Search for the cell housing the specified text and yield its [x, y] center coordinate. 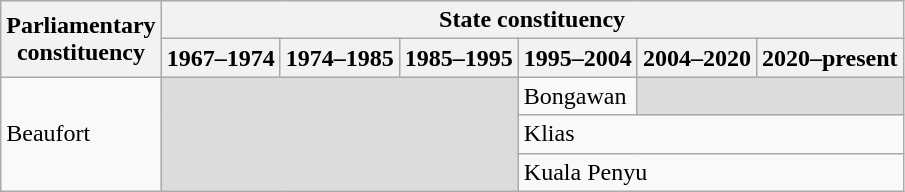
Parliamentaryconstituency [81, 39]
2020–present [830, 58]
Beaufort [81, 134]
Kuala Penyu [710, 172]
Klias [710, 134]
State constituency [532, 20]
1974–1985 [340, 58]
1995–2004 [578, 58]
Bongawan [578, 96]
1967–1974 [220, 58]
1985–1995 [458, 58]
2004–2020 [696, 58]
